Return the [x, y] coordinate for the center point of the cell that contains the specified text.  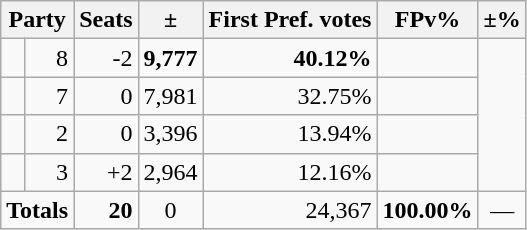
First Pref. votes [290, 20]
8 [48, 58]
3,396 [170, 134]
3 [48, 172]
±% [502, 20]
20 [106, 210]
7 [48, 96]
9,777 [170, 58]
FPv% [428, 20]
2 [48, 134]
24,367 [290, 210]
7,981 [170, 96]
12.16% [290, 172]
32.75% [290, 96]
-2 [106, 58]
Party [38, 20]
Totals [38, 210]
+2 [106, 172]
2,964 [170, 172]
± [170, 20]
40.12% [290, 58]
100.00% [428, 210]
13.94% [290, 134]
Seats [106, 20]
— [502, 210]
